Pinpoint the cell where the given text exists, returning its [x, y] midpoint coordinate. 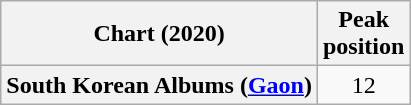
Peakposition [363, 34]
Chart (2020) [160, 34]
South Korean Albums (Gaon) [160, 85]
12 [363, 85]
